Provide the [x, y] coordinate of the cell's center where the given text is located.  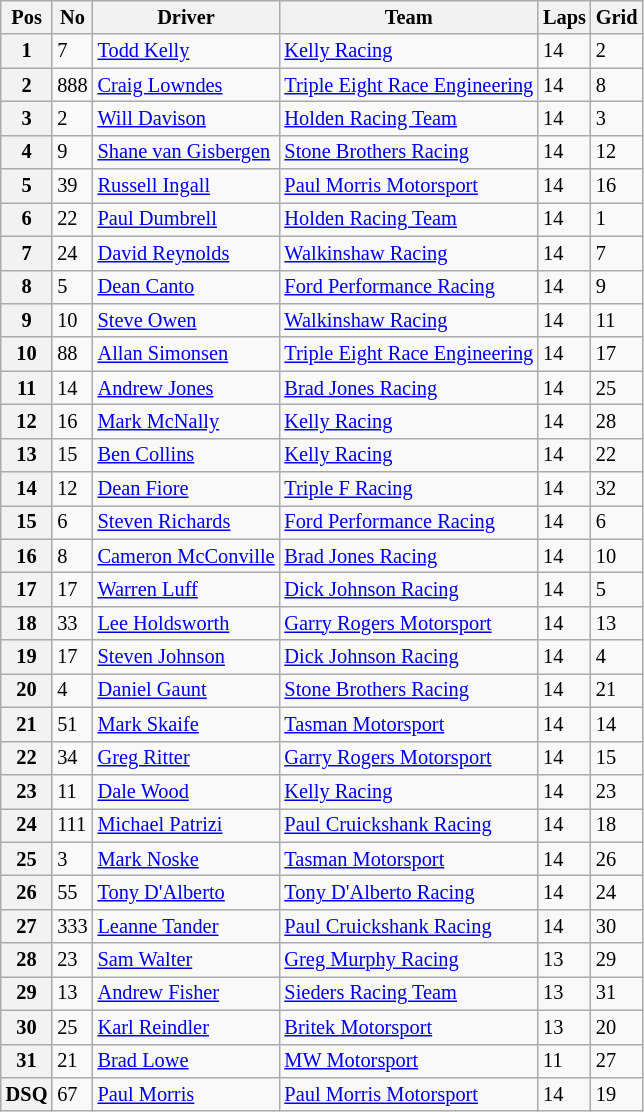
Sam Walter [186, 960]
Dean Fiore [186, 489]
Shane van Gisbergen [186, 152]
Pos [27, 17]
David Reynolds [186, 253]
Mark Noske [186, 859]
Tony D'Alberto [186, 892]
Paul Morris [186, 1094]
33 [72, 623]
Will Davison [186, 118]
Andrew Fisher [186, 993]
Warren Luff [186, 589]
111 [72, 825]
Driver [186, 17]
Russell Ingall [186, 186]
55 [72, 892]
32 [617, 489]
888 [72, 85]
Karl Reindler [186, 1027]
Steven Richards [186, 522]
Todd Kelly [186, 51]
Tony D'Alberto Racing [408, 892]
Allan Simonsen [186, 354]
No [72, 17]
Steve Owen [186, 320]
Greg Ritter [186, 758]
Michael Patrizi [186, 825]
39 [72, 186]
34 [72, 758]
MW Motorsport [408, 1061]
67 [72, 1094]
Daniel Gaunt [186, 690]
Andrew Jones [186, 388]
Paul Dumbrell [186, 219]
Cameron McConville [186, 556]
Grid [617, 17]
Brad Lowe [186, 1061]
Dale Wood [186, 791]
51 [72, 724]
Britek Motorsport [408, 1027]
88 [72, 354]
Steven Johnson [186, 657]
Sieders Racing Team [408, 993]
Craig Lowndes [186, 85]
Dean Canto [186, 287]
333 [72, 926]
DSQ [27, 1094]
Greg Murphy Racing [408, 960]
Triple F Racing [408, 489]
Leanne Tander [186, 926]
Mark Skaife [186, 724]
Lee Holdsworth [186, 623]
Team [408, 17]
Ben Collins [186, 455]
Laps [564, 17]
Mark McNally [186, 421]
